Output the (x, y) coordinate of the center of the cell containing the given text.  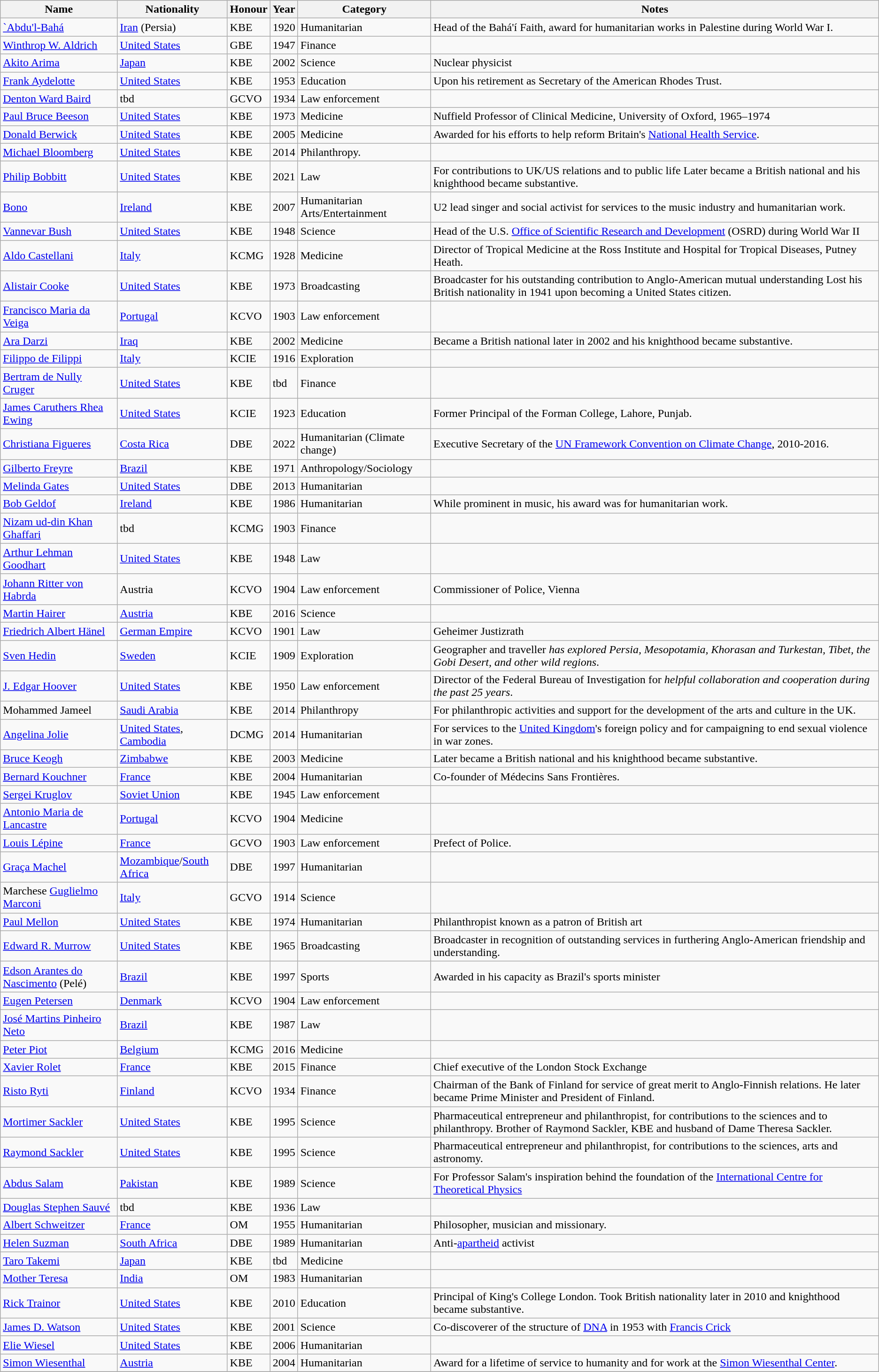
German Empire (172, 631)
Broadcaster in recognition of outstanding services in furthering Anglo-American friendship and understanding. (655, 946)
2022 (284, 444)
Zimbabwe (172, 759)
Johann Ritter von Habrda (59, 589)
Pakistan (172, 1183)
Vannevar Bush (59, 231)
1950 (284, 686)
Finland (172, 1091)
1974 (284, 922)
Sergei Kruglov (59, 794)
Arthur Lehman Goodhart (59, 559)
Denton Ward Baird (59, 99)
Marchese Guglielmo Marconi (59, 898)
Geheimer Justizrath (655, 631)
Francisco Maria da Veiga (59, 316)
Helen Suzman (59, 1243)
2021 (284, 177)
Aldo Castellani (59, 255)
Bruce Keogh (59, 759)
Philanthropy (364, 710)
1945 (284, 794)
Mozambique/South Africa (172, 867)
Donald Berwick (59, 134)
For services to the United Kingdom's foreign policy and for campaigning to end sexual violence in war zones. (655, 734)
Nuffield Professor of Clinical Medicine, University of Oxford, 1965–1974 (655, 116)
Sweden (172, 655)
Nizam ud-din Khan Ghaffari (59, 528)
Honour (249, 9)
2003 (284, 759)
Upon his retirement as Secretary of the American Rhodes Trust. (655, 81)
2007 (284, 207)
Elie Wiesel (59, 1345)
1983 (284, 1279)
Louis Lépine (59, 843)
1928 (284, 255)
Anthropology/Sociology (364, 468)
Friedrich Albert Hänel (59, 631)
2006 (284, 1345)
GBE (249, 45)
J. Edgar Hoover (59, 686)
Angelina Jolie (59, 734)
Michael Bloomberg (59, 152)
Award for a lifetime of service to humanity and for work at the Simon Wiesenthal Center. (655, 1363)
Costa Rica (172, 444)
Eugen Petersen (59, 1001)
Bernard Kouchner (59, 777)
Filippo de Filippi (59, 359)
Belgium (172, 1049)
HumanitarianArts/Entertainment (364, 207)
Melinda Gates (59, 486)
Co-founder of Médecins Sans Frontières. (655, 777)
James Caruthers Rhea Ewing (59, 413)
Paul Bruce Beeson (59, 116)
Edward R. Murrow (59, 946)
Co-discoverer of the structure of DNA in 1953 with Francis Crick (655, 1327)
Akito Arima (59, 63)
Mohammed Jameel (59, 710)
1986 (284, 504)
Philosopher, musician and missionary. (655, 1225)
1923 (284, 413)
James D. Watson (59, 1327)
Edson Arantes do Nascimento (Pelé) (59, 977)
Later became a British national and his knighthood became substantive. (655, 759)
For Professor Salam's inspiration behind the foundation of the International Centre for Theoretical Physics (655, 1183)
Philanthropist known as a patron of British art (655, 922)
Principal of King's College London. Took British nationality later in 2010 and knighthood became substantive. (655, 1303)
Geographer and traveller has explored Persia, Mesopotamia, Khorasan and Turkestan, Tibet, the Gobi Desert, and other wild regions. (655, 655)
2010 (284, 1303)
Douglas Stephen Sauvé (59, 1207)
Taro Takemi (59, 1261)
Nuclear physicist (655, 63)
Director of the Federal Bureau of Investigation for helpful collaboration and cooperation during the past 25 years. (655, 686)
Name (59, 9)
Bertram de Nully Cruger (59, 383)
Winthrop W. Aldrich (59, 45)
Executive Secretary of the UN Framework Convention on Climate Change, 2010-2016. (655, 444)
South Africa (172, 1243)
For philanthropic activities and support for the development of the arts and culture in the UK. (655, 710)
United States, Cambodia (172, 734)
Commissioner of Police, Vienna (655, 589)
Head of the Bahá'í Faith, award for humanitarian works in Palestine during World War I. (655, 27)
Chief executive of the London Stock Exchange (655, 1067)
For contributions to UK/US relations and to public life Later became a British national and his knighthood became substantive. (655, 177)
Director of Tropical Medicine at the Ross Institute and Hospital for Tropical Diseases, Putney Heath. (655, 255)
1955 (284, 1225)
Awarded in his capacity as Brazil's sports minister (655, 977)
Sven Hedin (59, 655)
José Martins Pinheiro Neto (59, 1025)
Xavier Rolet (59, 1067)
Anti-apartheid activist (655, 1243)
Chairman of the Bank of Finland for service of great merit to Anglo-Finnish relations. He later became Prime Minister and President of Finland. (655, 1091)
Gilberto Freyre (59, 468)
Head of the U.S. Office of Scientific Research and Development (OSRD) during World War II (655, 231)
Abdus Salam (59, 1183)
Paul Mellon (59, 922)
Year (284, 9)
Simon Wiesenthal (59, 1363)
1916 (284, 359)
While prominent in music, his award was for humanitarian work. (655, 504)
1909 (284, 655)
U2 lead singer and social activist for services to the music industry and humanitarian work. (655, 207)
Graça Machel (59, 867)
Rick Trainor (59, 1303)
Sports (364, 977)
2001 (284, 1327)
Bob Geldof (59, 504)
Ara Darzi (59, 341)
2005 (284, 134)
1947 (284, 45)
1901 (284, 631)
Became a British national later in 2002 and his knighthood became substantive. (655, 341)
`Abdu'l-Bahá (59, 27)
Christiana Figueres (59, 444)
Iran (Persia) (172, 27)
Prefect of Police. (655, 843)
1920 (284, 27)
Saudi Arabia (172, 710)
1971 (284, 468)
Former Principal of the Forman College, Lahore, Punjab. (655, 413)
Category (364, 9)
Martin Hairer (59, 613)
1953 (284, 81)
Awarded for his efforts to help reform Britain's National Health Service. (655, 134)
2015 (284, 1067)
2013 (284, 486)
Philanthropy. (364, 152)
Philip Bobbitt (59, 177)
1965 (284, 946)
Nationality (172, 9)
India (172, 1279)
1914 (284, 898)
Peter Piot (59, 1049)
Mother Teresa (59, 1279)
Humanitarian (Climate change) (364, 444)
Pharmaceutical entrepreneur and philanthropist, for contributions to the sciences, arts and astronomy. (655, 1152)
Frank Aydelotte (59, 81)
1987 (284, 1025)
Raymond Sackler (59, 1152)
Bono (59, 207)
Mortimer Sackler (59, 1122)
Alistair Cooke (59, 286)
DCMG (249, 734)
Antonio Maria de Lancastre (59, 819)
Denmark (172, 1001)
Risto Ryti (59, 1091)
Albert Schweitzer (59, 1225)
Soviet Union (172, 794)
Iraq (172, 341)
1936 (284, 1207)
Notes (655, 9)
